Return the [x, y] coordinate for the center point of the cell that contains the specified text.  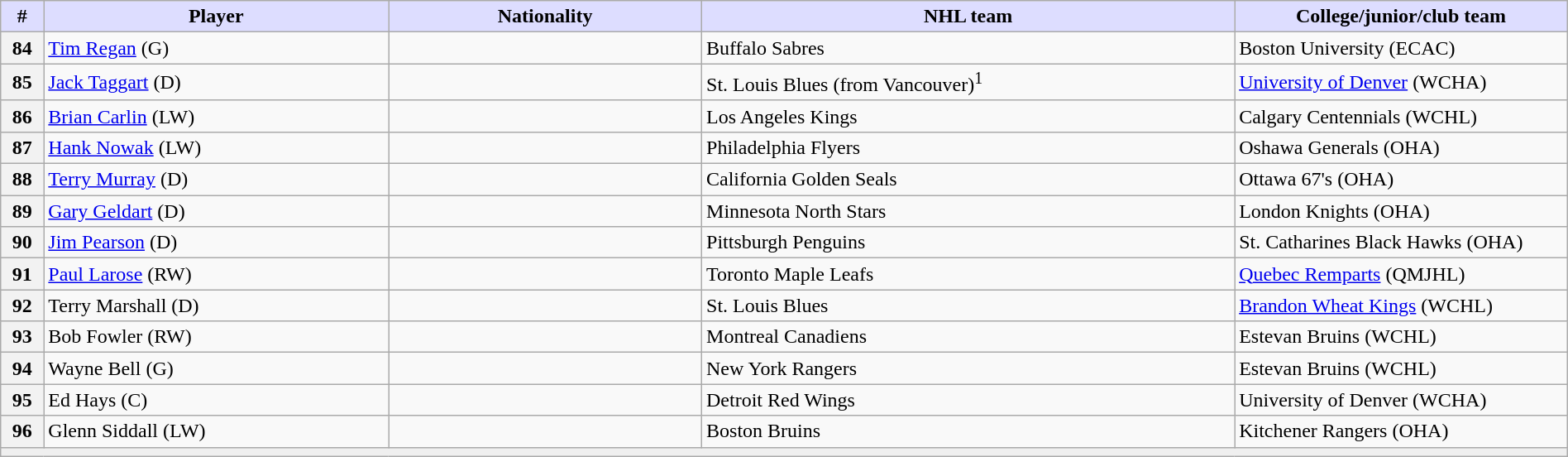
Buffalo Sabres [968, 48]
Nationality [546, 17]
Detroit Red Wings [968, 400]
96 [22, 431]
Glenn Siddall (LW) [217, 431]
Ed Hays (C) [217, 400]
Boston University (ECAC) [1401, 48]
Calgary Centennials (WCHL) [1401, 116]
87 [22, 147]
Hank Nowak (LW) [217, 147]
86 [22, 116]
Oshawa Generals (OHA) [1401, 147]
Gary Geldart (D) [217, 211]
Wayne Bell (G) [217, 368]
88 [22, 180]
St. Louis Blues [968, 305]
California Golden Seals [968, 180]
Montreal Canadiens [968, 337]
Quebec Remparts (QMJHL) [1401, 274]
Toronto Maple Leafs [968, 274]
Jim Pearson (D) [217, 243]
Terry Marshall (D) [217, 305]
Bob Fowler (RW) [217, 337]
Boston Bruins [968, 431]
91 [22, 274]
Pittsburgh Penguins [968, 243]
NHL team [968, 17]
Kitchener Rangers (OHA) [1401, 431]
# [22, 17]
95 [22, 400]
Brandon Wheat Kings (WCHL) [1401, 305]
Paul Larose (RW) [217, 274]
Los Angeles Kings [968, 116]
89 [22, 211]
93 [22, 337]
Minnesota North Stars [968, 211]
Tim Regan (G) [217, 48]
New York Rangers [968, 368]
College/junior/club team [1401, 17]
Player [217, 17]
Brian Carlin (LW) [217, 116]
Ottawa 67's (OHA) [1401, 180]
84 [22, 48]
Terry Murray (D) [217, 180]
92 [22, 305]
Philadelphia Flyers [968, 147]
90 [22, 243]
London Knights (OHA) [1401, 211]
St. Catharines Black Hawks (OHA) [1401, 243]
85 [22, 83]
Jack Taggart (D) [217, 83]
94 [22, 368]
St. Louis Blues (from Vancouver)1 [968, 83]
